Return the [X, Y] coordinate for the center point of the cell that contains the specified text.  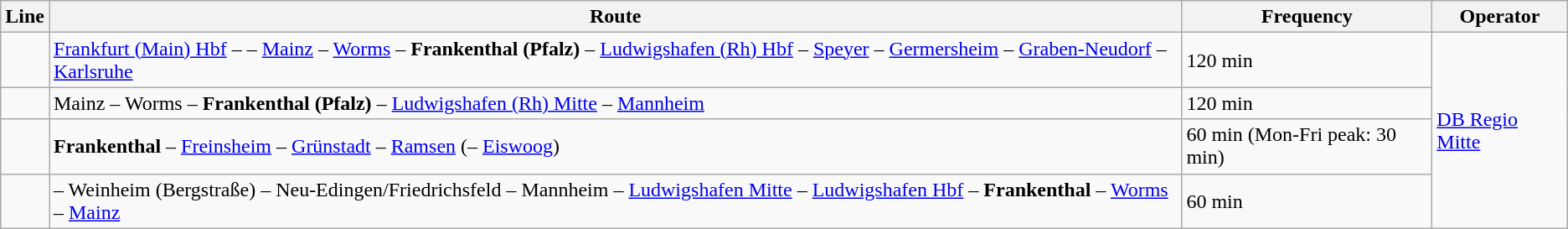
Frankfurt (Main) Hbf – – Mainz – Worms – Frankenthal (Pfalz) – Ludwigshafen (Rh) Hbf – Speyer – Germersheim – Graben-Neudorf – Karlsruhe [615, 60]
Mainz – Worms – Frankenthal (Pfalz) – Ludwigshafen (Rh) Mitte – Mannheim [615, 103]
DB Regio Mitte [1499, 131]
60 min (Mon-Fri peak: 30 min) [1307, 146]
Frankenthal – Freinsheim – Grünstadt – Ramsen (– Eiswoog) [615, 146]
Route [615, 17]
– Weinheim (Bergstraße) – Neu-Edingen/Friedrichsfeld – Mannheim – Ludwigshafen Mitte – Ludwigshafen Hbf – Frankenthal – Worms – Mainz [615, 201]
Operator [1499, 17]
Line [25, 17]
Frequency [1307, 17]
60 min [1307, 201]
